Determine the [x, y] coordinate at the center of the cell enclosing the given text.  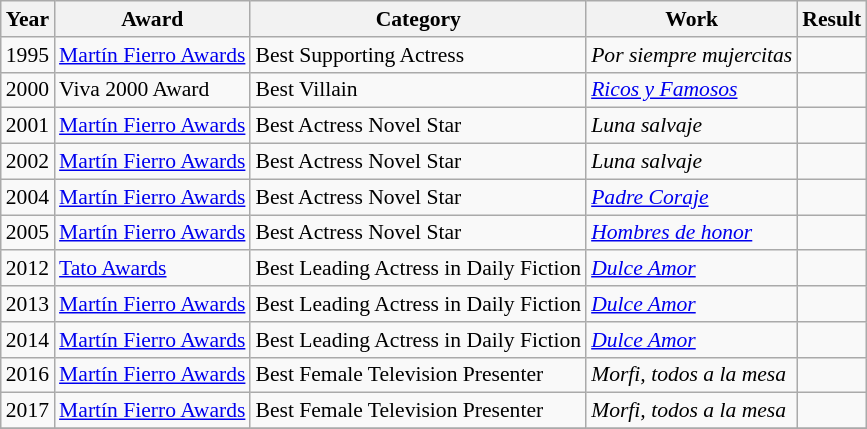
2016 [28, 375]
Result [832, 19]
2012 [28, 269]
2004 [28, 197]
2002 [28, 162]
Year [28, 19]
2005 [28, 233]
Best Villain [418, 90]
2017 [28, 411]
Category [418, 19]
Award [152, 19]
2001 [28, 126]
Best Supporting Actress [418, 55]
Ricos y Famosos [692, 90]
2000 [28, 90]
1995 [28, 55]
Work [692, 19]
Padre Coraje [692, 197]
Tato Awards [152, 269]
Hombres de honor [692, 233]
Viva 2000 Award [152, 90]
Por siempre mujercitas [692, 55]
2013 [28, 304]
2014 [28, 340]
